Return [X, Y] of the center of cell containing provided text 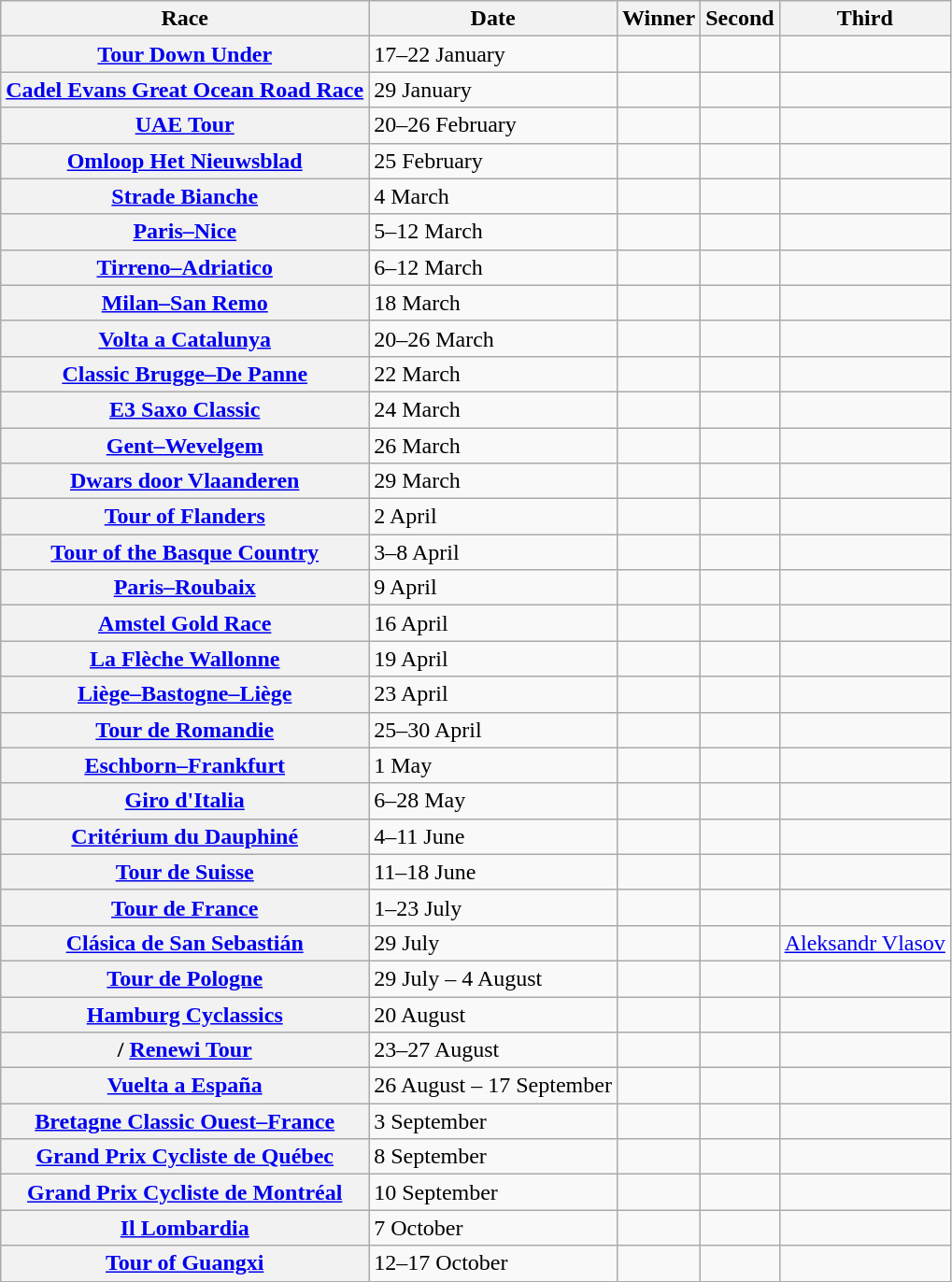
3 September [493, 1121]
4–11 June [493, 836]
Eschborn–Frankfurt [185, 765]
25 February [493, 161]
Tour de Romandie [185, 730]
Tour of the Basque Country [185, 552]
Classic Brugge–De Panne [185, 374]
12–17 October [493, 1263]
Second [740, 19]
Bretagne Classic Ouest–France [185, 1121]
23 April [493, 694]
3–8 April [493, 552]
9 April [493, 588]
Dwars door Vlaanderen [185, 481]
29 July [493, 943]
La Flèche Wallonne [185, 659]
/ Renewi Tour [185, 1050]
23–27 August [493, 1050]
10 September [493, 1192]
5–12 March [493, 232]
25–30 April [493, 730]
1–23 July [493, 907]
6–12 March [493, 267]
Il Lombardia [185, 1228]
Paris–Roubaix [185, 588]
8 September [493, 1157]
Milan–San Remo [185, 303]
Tour Down Under [185, 54]
7 October [493, 1228]
Giro d'Italia [185, 801]
Tour de Suisse [185, 872]
Tour de France [185, 907]
Paris–Nice [185, 232]
19 April [493, 659]
Grand Prix Cycliste de Montréal [185, 1192]
4 March [493, 196]
Winner [658, 19]
26 March [493, 446]
Tour of Flanders [185, 517]
Race [185, 19]
29 January [493, 90]
29 March [493, 481]
Cadel Evans Great Ocean Road Race [185, 90]
17–22 January [493, 54]
Critérium du Dauphiné [185, 836]
Clásica de San Sebastián [185, 943]
24 March [493, 409]
Tirreno–Adriatico [185, 267]
Liège–Bastogne–Liège [185, 694]
Tour of Guangxi [185, 1263]
1 May [493, 765]
Third [865, 19]
Tour de Pologne [185, 978]
Amstel Gold Race [185, 623]
Grand Prix Cycliste de Québec [185, 1157]
20–26 February [493, 125]
Gent–Wevelgem [185, 446]
Volta a Catalunya [185, 338]
20 August [493, 1014]
2 April [493, 517]
6–28 May [493, 801]
Aleksandr Vlasov [865, 943]
Hamburg Cyclassics [185, 1014]
18 March [493, 303]
22 March [493, 374]
Vuelta a España [185, 1086]
20–26 March [493, 338]
26 August – 17 September [493, 1086]
16 April [493, 623]
E3 Saxo Classic [185, 409]
UAE Tour [185, 125]
11–18 June [493, 872]
29 July – 4 August [493, 978]
Omloop Het Nieuwsblad [185, 161]
Strade Bianche [185, 196]
Date [493, 19]
